Output the (X, Y) coordinate of the center of the cell containing the given text.  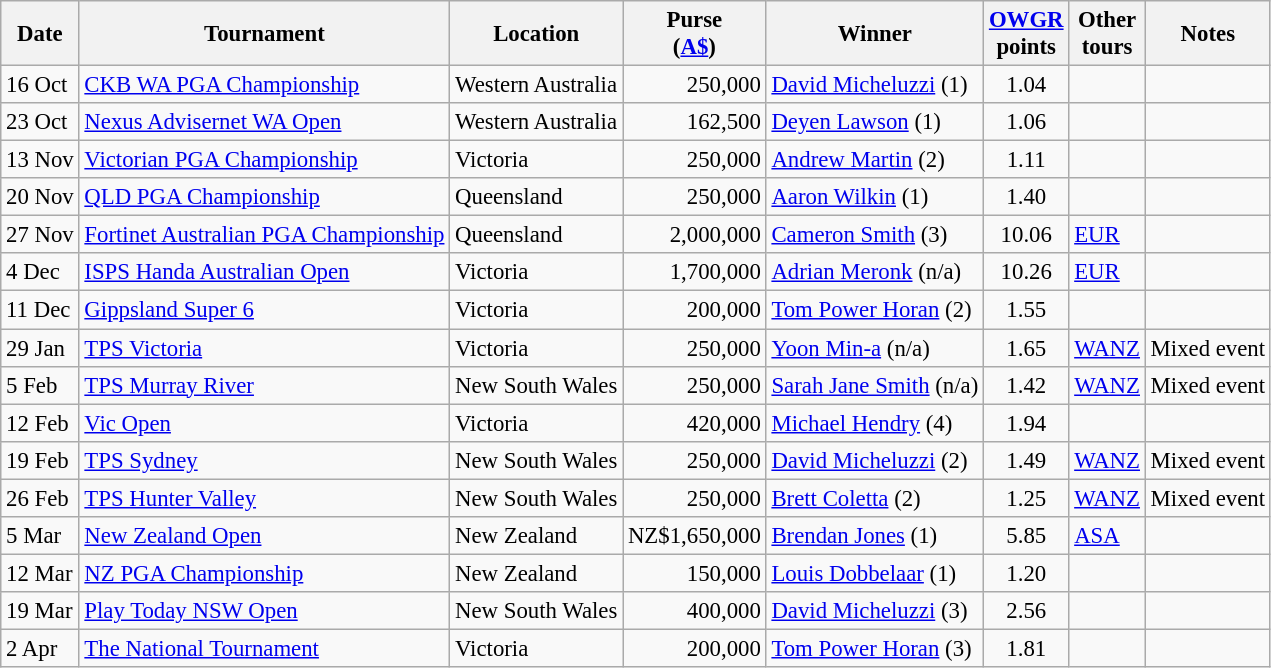
Location (536, 34)
Victorian PGA Championship (264, 160)
1.40 (1026, 197)
Michael Hendry (4) (874, 423)
13 Nov (40, 160)
12 Feb (40, 423)
1.49 (1026, 460)
19 Mar (40, 611)
29 Jan (40, 348)
Date (40, 34)
10.26 (1026, 273)
TPS Murray River (264, 385)
TPS Hunter Valley (264, 498)
2,000,000 (694, 235)
Gippsland Super 6 (264, 310)
Cameron Smith (3) (874, 235)
Othertours (1107, 34)
Andrew Martin (2) (874, 160)
New Zealand Open (264, 536)
Nexus Advisernet WA Open (264, 122)
1,700,000 (694, 273)
12 Mar (40, 573)
Yoon Min-a (n/a) (874, 348)
1.20 (1026, 573)
1.55 (1026, 310)
10.06 (1026, 235)
23 Oct (40, 122)
The National Tournament (264, 648)
David Micheluzzi (3) (874, 611)
2.56 (1026, 611)
CKB WA PGA Championship (264, 85)
1.42 (1026, 385)
Fortinet Australian PGA Championship (264, 235)
4 Dec (40, 273)
1.94 (1026, 423)
Brett Coletta (2) (874, 498)
1.11 (1026, 160)
1.04 (1026, 85)
TPS Sydney (264, 460)
QLD PGA Championship (264, 197)
TPS Victoria (264, 348)
Brendan Jones (1) (874, 536)
Winner (874, 34)
Purse(A$) (694, 34)
150,000 (694, 573)
Louis Dobbelaar (1) (874, 573)
NZ PGA Championship (264, 573)
1.81 (1026, 648)
ISPS Handa Australian Open (264, 273)
Vic Open (264, 423)
Sarah Jane Smith (n/a) (874, 385)
27 Nov (40, 235)
420,000 (694, 423)
David Micheluzzi (1) (874, 85)
5 Feb (40, 385)
162,500 (694, 122)
2 Apr (40, 648)
Tournament (264, 34)
1.06 (1026, 122)
Aaron Wilkin (1) (874, 197)
20 Nov (40, 197)
11 Dec (40, 310)
5 Mar (40, 536)
19 Feb (40, 460)
5.85 (1026, 536)
NZ$1,650,000 (694, 536)
16 Oct (40, 85)
Tom Power Horan (2) (874, 310)
ASA (1107, 536)
Adrian Meronk (n/a) (874, 273)
Tom Power Horan (3) (874, 648)
David Micheluzzi (2) (874, 460)
Notes (1208, 34)
400,000 (694, 611)
26 Feb (40, 498)
Deyen Lawson (1) (874, 122)
Play Today NSW Open (264, 611)
OWGRpoints (1026, 34)
1.25 (1026, 498)
1.65 (1026, 348)
